Detect which cell encompasses the target text, then output its (X, Y) center coordinate. 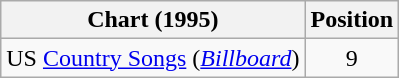
9 (352, 58)
Chart (1995) (153, 20)
Position (352, 20)
US Country Songs (Billboard) (153, 58)
